Determine the (x, y) coordinate at the center of the cell enclosing the given text.  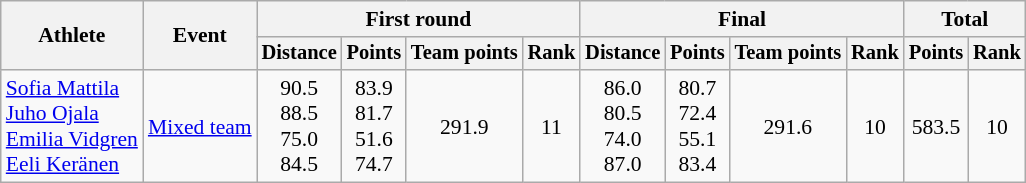
90.588.575.084.5 (300, 126)
Mixed team (200, 126)
Sofia Mattila Juho OjalaEmilia VidgrenEeli Keränen (72, 126)
First round (419, 19)
11 (552, 126)
291.9 (464, 126)
Athlete (72, 36)
291.6 (788, 126)
Final (742, 19)
80.7 72.455.183.4 (697, 126)
583.5 (936, 126)
Total (965, 19)
Event (200, 36)
86.080.574.087.0 (622, 126)
83.981.751.674.7 (374, 126)
